Output the [x, y] coordinate of the center of the cell containing the given text.  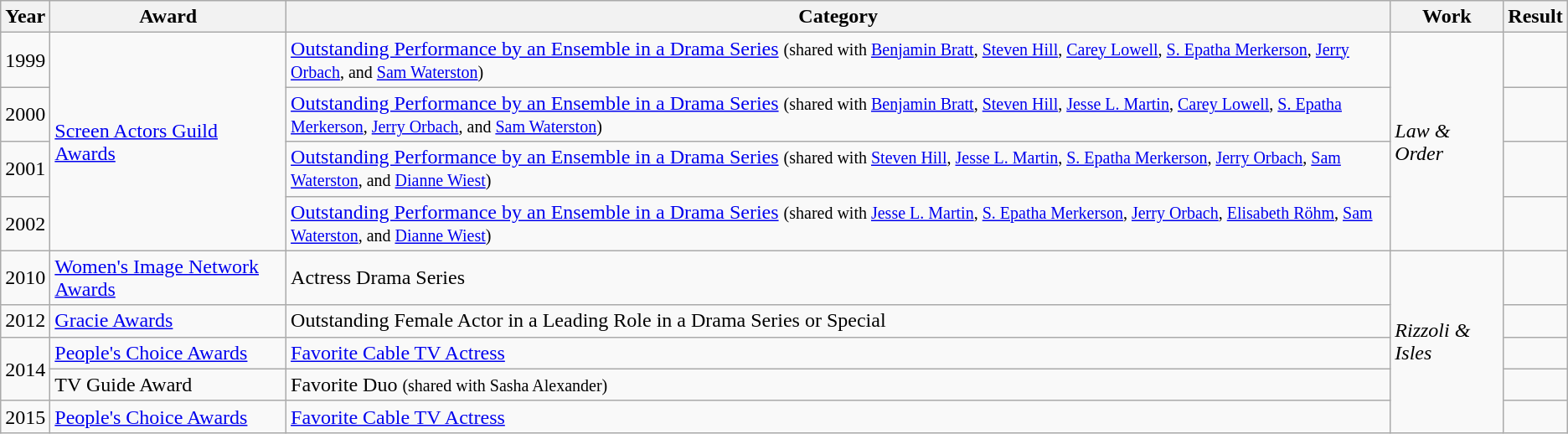
Outstanding Female Actor in a Leading Role in a Drama Series or Special [838, 321]
Actress Drama Series [838, 278]
Women's Image Network Awards [168, 278]
Award [168, 17]
2015 [25, 416]
Gracie Awards [168, 321]
Rizzoli & Isles [1447, 342]
2001 [25, 169]
2014 [25, 369]
2010 [25, 278]
Result [1535, 17]
Favorite Duo (shared with Sasha Alexander) [838, 385]
Law & Order [1447, 142]
2012 [25, 321]
2002 [25, 223]
TV Guide Award [168, 385]
Work [1447, 17]
Category [838, 17]
Year [25, 17]
1999 [25, 60]
Screen Actors Guild Awards [168, 142]
2000 [25, 114]
